Return the (X, Y) coordinate for the center point of the cell that contains the specified text.  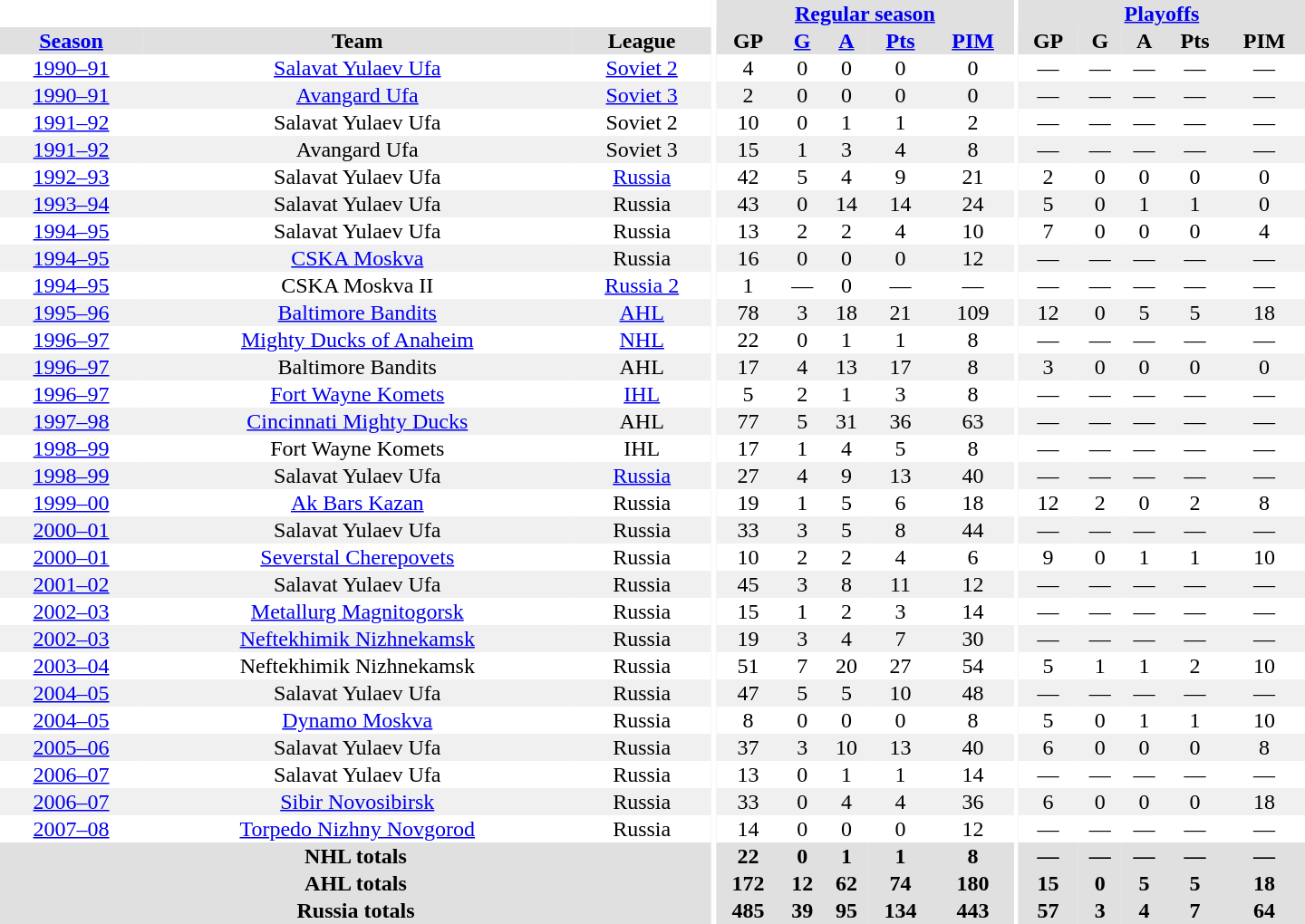
1995–96 (71, 313)
Dynamo Moskva (357, 720)
31 (846, 421)
Playoffs (1162, 14)
48 (973, 693)
95 (846, 910)
Ak Bars Kazan (357, 503)
Metallurg Magnitogorsk (357, 611)
11 (900, 584)
54 (973, 666)
Season (71, 41)
CSKA Moskva (357, 258)
42 (748, 177)
Russia totals (355, 910)
47 (748, 693)
43 (748, 204)
63 (973, 421)
16 (748, 258)
2007–08 (71, 829)
CSKA Moskva II (357, 285)
2003–04 (71, 666)
51 (748, 666)
64 (1264, 910)
20 (846, 666)
109 (973, 313)
1997–98 (71, 421)
2001–02 (71, 584)
77 (748, 421)
172 (748, 883)
1999–00 (71, 503)
443 (973, 910)
Mighty Ducks of Anaheim (357, 340)
Regular season (865, 14)
24 (973, 204)
180 (973, 883)
74 (900, 883)
2005–06 (71, 747)
NHL totals (355, 856)
1993–94 (71, 204)
Cincinnati Mighty Ducks (357, 421)
AHL totals (355, 883)
Severstal Cherepovets (357, 557)
39 (803, 910)
Sibir Novosibirsk (357, 802)
485 (748, 910)
League (642, 41)
44 (973, 530)
1992–93 (71, 177)
37 (748, 747)
30 (973, 639)
Team (357, 41)
62 (846, 883)
NHL (642, 340)
Torpedo Nizhny Novgorod (357, 829)
78 (748, 313)
57 (1049, 910)
Russia 2 (642, 285)
45 (748, 584)
134 (900, 910)
